For the text-containing cell, return its midpoint in (X, Y) coordinate format. 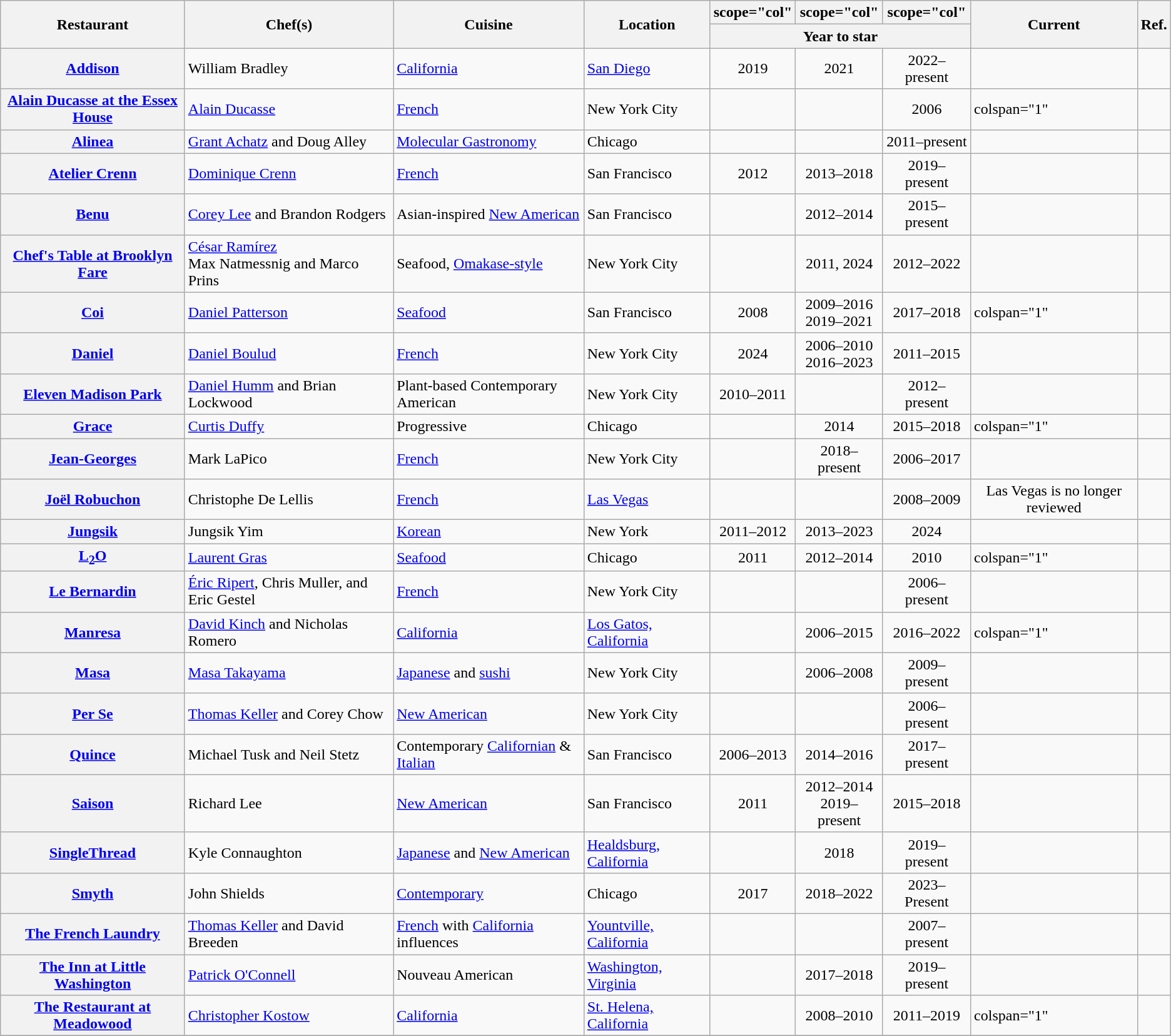
French with California influences (489, 935)
2012–2022 (926, 263)
2013–2023 (839, 532)
Washington, Virginia (647, 975)
2023–Present (926, 893)
Patrick O'Connell (289, 975)
Current (1055, 24)
Quince (93, 754)
The Inn at Little Washington (93, 975)
Korean (489, 532)
Grace (93, 426)
Seafood, Omakase-style (489, 263)
Manresa (93, 632)
2018–2022 (839, 893)
2006–2008 (839, 673)
2008–2009 (926, 499)
2008 (753, 313)
2016–2022 (926, 632)
2021 (839, 69)
2007–present (926, 935)
Coi (93, 313)
San Diego (647, 69)
Chef(s) (289, 24)
Christophe De Lellis (289, 499)
Atelier Crenn (93, 174)
Michael Tusk and Neil Stetz (289, 754)
2012–2014 2019–present (839, 803)
Thomas Keller and Corey Chow (289, 713)
David Kinch and Nicholas Romero (289, 632)
Plant-based Contemporary American (489, 394)
Japanese and New American (489, 852)
Le Bernardin (93, 592)
2019 (753, 69)
Healdsburg, California (647, 852)
Thomas Keller and David Breeden (289, 935)
2006–2010 2016–2023 (839, 353)
Saison (93, 803)
Richard Lee (289, 803)
2018–present (839, 458)
2011–present (926, 141)
Masa Takayama (289, 673)
Restaurant (93, 24)
New York (647, 532)
César Ramírez Max Natmessnig and Marco Prins (289, 263)
Alain Ducasse at the Essex House (93, 109)
2011–2012 (753, 532)
Cuisine (489, 24)
Progressive (489, 426)
2012–present (926, 394)
2015–present (926, 214)
2006–2013 (753, 754)
Eleven Madison Park (93, 394)
Nouveau American (489, 975)
Asian-inspired New American (489, 214)
Year to star (840, 36)
2009–present (926, 673)
Ref. (1153, 24)
2012 (753, 174)
Las Vegas (647, 499)
2011–2019 (926, 1016)
Jungsik (93, 532)
2006 (926, 109)
Daniel Humm and Brian Lockwood (289, 394)
2022–present (926, 69)
Los Gatos, California (647, 632)
Contemporary Californian & Italian (489, 754)
The Restaurant at Meadowood (93, 1016)
2017–present (926, 754)
2006–2015 (839, 632)
2009–2016 2019–2021 (839, 313)
Kyle Connaughton (289, 852)
Laurent Gras (289, 557)
Jungsik Yim (289, 532)
Contemporary (489, 893)
Corey Lee and Brandon Rodgers (289, 214)
Per Se (93, 713)
Daniel Boulud (289, 353)
The French Laundry (93, 935)
2014 (839, 426)
2018 (839, 852)
Joël Robuchon (93, 499)
Alain Ducasse (289, 109)
2006–2017 (926, 458)
2008–2010 (839, 1016)
Molecular Gastronomy (489, 141)
Daniel (93, 353)
Daniel Patterson (289, 313)
Curtis Duffy (289, 426)
Yountville, California (647, 935)
SingleThread (93, 852)
Christopher Kostow (289, 1016)
Jean-Georges (93, 458)
Masa (93, 673)
Grant Achatz and Doug Alley (289, 141)
L2O (93, 557)
Éric Ripert, Chris Muller, and Eric Gestel (289, 592)
John Shields (289, 893)
Alinea (93, 141)
Japanese and sushi (489, 673)
William Bradley (289, 69)
Smyth (93, 893)
Location (647, 24)
2017 (753, 893)
Chef's Table at Brooklyn Fare (93, 263)
2011–2015 (926, 353)
Addison (93, 69)
2011, 2024 (839, 263)
2010–2011 (753, 394)
2013–2018 (839, 174)
Benu (93, 214)
2010 (926, 557)
St. Helena, California (647, 1016)
2014–2016 (839, 754)
Mark LaPico (289, 458)
Dominique Crenn (289, 174)
Las Vegas is no longer reviewed (1055, 499)
